Determine the (X, Y) coordinate at the center of the cell enclosing the given text.  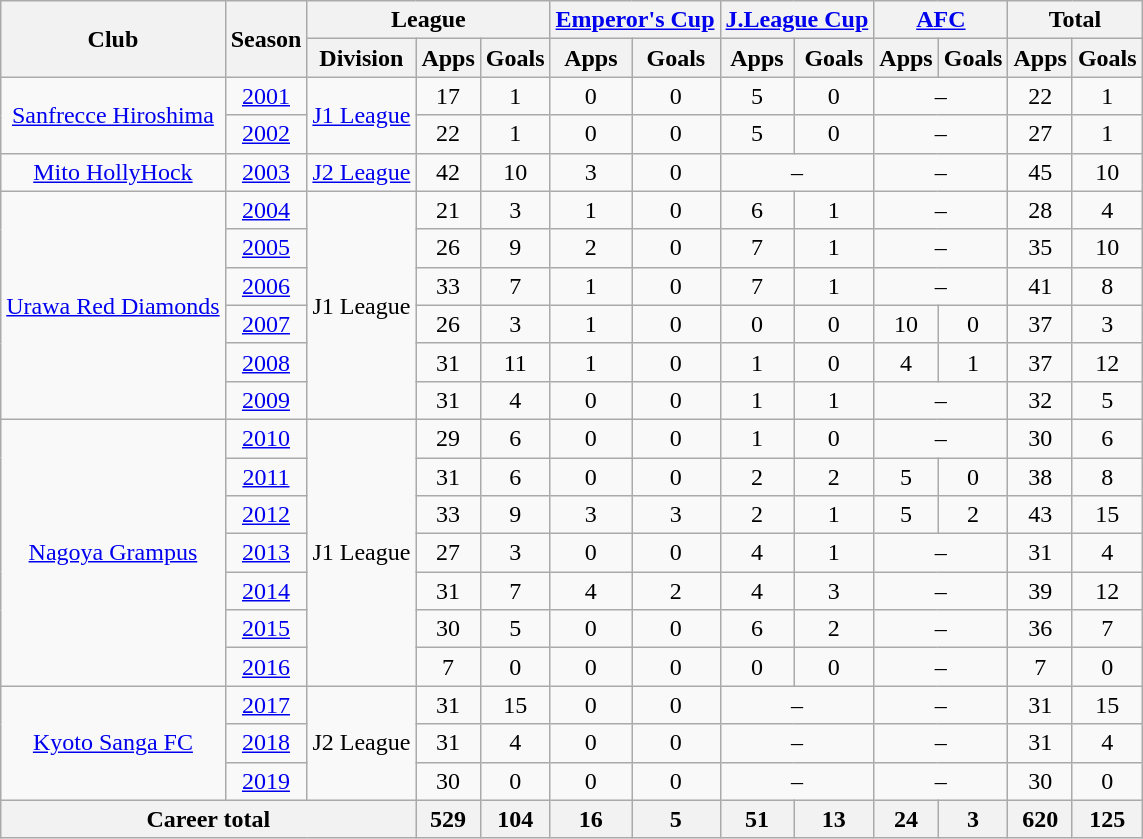
38 (1040, 477)
Urawa Red Diamonds (113, 305)
2004 (266, 210)
2011 (266, 477)
529 (448, 819)
Emperor's Cup (635, 20)
11 (515, 362)
League (428, 20)
2015 (266, 629)
45 (1040, 172)
J.League Cup (797, 20)
2017 (266, 705)
36 (1040, 629)
2006 (266, 286)
32 (1040, 400)
43 (1040, 515)
2013 (266, 553)
Season (266, 39)
125 (1107, 819)
2003 (266, 172)
Total (1075, 20)
29 (448, 438)
2007 (266, 324)
620 (1040, 819)
2001 (266, 96)
2008 (266, 362)
17 (448, 96)
2005 (266, 248)
Division (362, 58)
Club (113, 39)
2016 (266, 667)
13 (834, 819)
2002 (266, 134)
41 (1040, 286)
Nagoya Grampus (113, 552)
2012 (266, 515)
39 (1040, 591)
104 (515, 819)
21 (448, 210)
2019 (266, 781)
Career total (208, 819)
Mito HollyHock (113, 172)
24 (906, 819)
51 (757, 819)
16 (591, 819)
42 (448, 172)
2009 (266, 400)
AFC (941, 20)
28 (1040, 210)
Sanfrecce Hiroshima (113, 115)
2018 (266, 743)
Kyoto Sanga FC (113, 743)
2014 (266, 591)
35 (1040, 248)
2010 (266, 438)
